Determine the [x, y] coordinate at the center of the cell enclosing the given text.  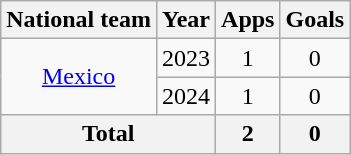
Total [108, 134]
Apps [248, 20]
Year [186, 20]
2023 [186, 58]
2024 [186, 96]
2 [248, 134]
Goals [315, 20]
Mexico [79, 77]
National team [79, 20]
